From the cell containing the given text, extract its center point as (x, y) coordinate. 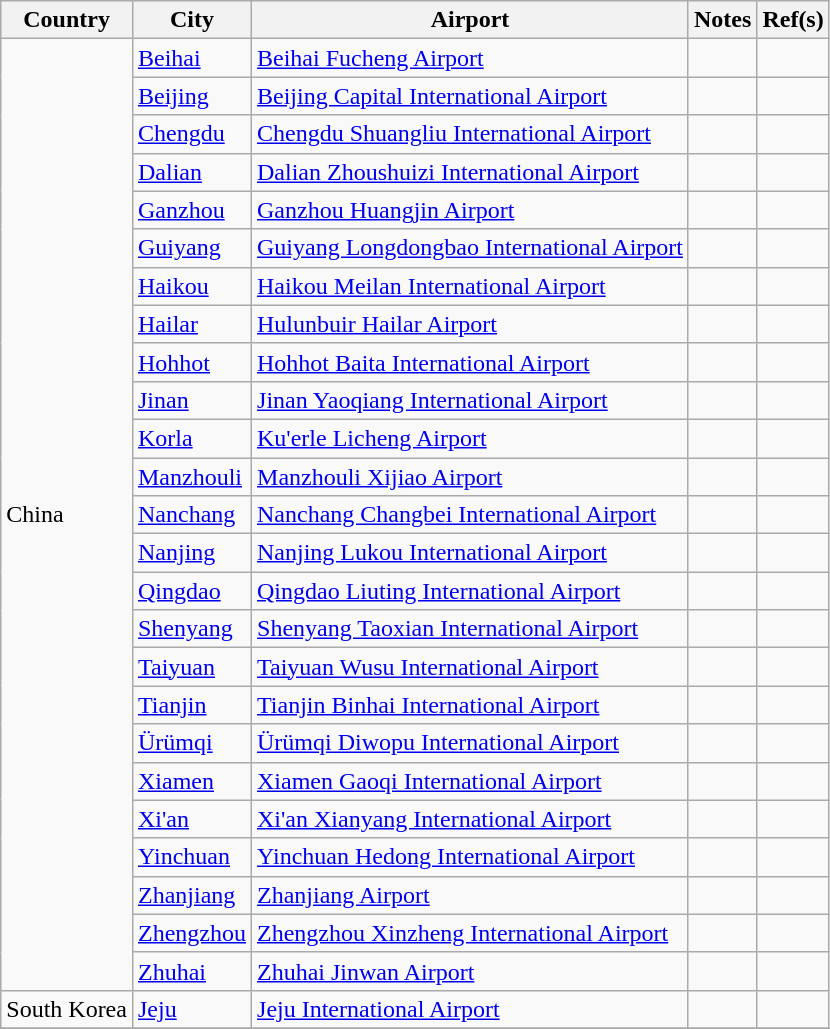
Tianjin Binhai International Airport (470, 705)
Zhanjiang (192, 895)
City (192, 20)
Nanchang (192, 515)
Notes (722, 20)
Beihai (192, 58)
Guiyang (192, 248)
Ku'erle Licheng Airport (470, 438)
Hulunbuir Hailar Airport (470, 324)
Hailar (192, 324)
Qingdao Liuting International Airport (470, 591)
China (67, 515)
Yinchuan (192, 857)
Beijing (192, 96)
Qingdao (192, 591)
Ürümqi (192, 743)
Zhanjiang Airport (470, 895)
Korla (192, 438)
Ganzhou Huangjin Airport (470, 210)
Zhengzhou (192, 933)
Jeju (192, 1009)
Xiamen (192, 781)
Ganzhou (192, 210)
Tianjin (192, 705)
Manzhouli (192, 477)
Hohhot (192, 362)
Jeju International Airport (470, 1009)
Chengdu (192, 134)
Haikou (192, 286)
Ürümqi Diwopu International Airport (470, 743)
Beihai Fucheng Airport (470, 58)
Taiyuan Wusu International Airport (470, 667)
Xi'an (192, 819)
Jinan (192, 400)
Xi'an Xianyang International Airport (470, 819)
Beijing Capital International Airport (470, 96)
Nanchang Changbei International Airport (470, 515)
Zhengzhou Xinzheng International Airport (470, 933)
Dalian (192, 172)
Airport (470, 20)
Dalian Zhoushuizi International Airport (470, 172)
Xiamen Gaoqi International Airport (470, 781)
Taiyuan (192, 667)
Country (67, 20)
Guiyang Longdongbao International Airport (470, 248)
Chengdu Shuangliu International Airport (470, 134)
Ref(s) (793, 20)
South Korea (67, 1009)
Manzhouli Xijiao Airport (470, 477)
Shenyang Taoxian International Airport (470, 629)
Nanjing Lukou International Airport (470, 553)
Yinchuan Hedong International Airport (470, 857)
Shenyang (192, 629)
Nanjing (192, 553)
Jinan Yaoqiang International Airport (470, 400)
Zhuhai (192, 971)
Zhuhai Jinwan Airport (470, 971)
Hohhot Baita International Airport (470, 362)
Haikou Meilan International Airport (470, 286)
